Find where the given text appears and provide that cell's center as [x, y] coordinate. 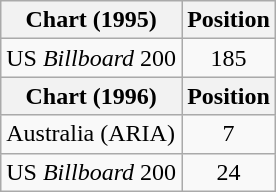
24 [229, 172]
185 [229, 58]
Australia (ARIA) [92, 134]
Chart (1995) [92, 20]
Chart (1996) [92, 96]
7 [229, 134]
